Return the (x, y) coordinate for the center point of the cell that contains the specified text.  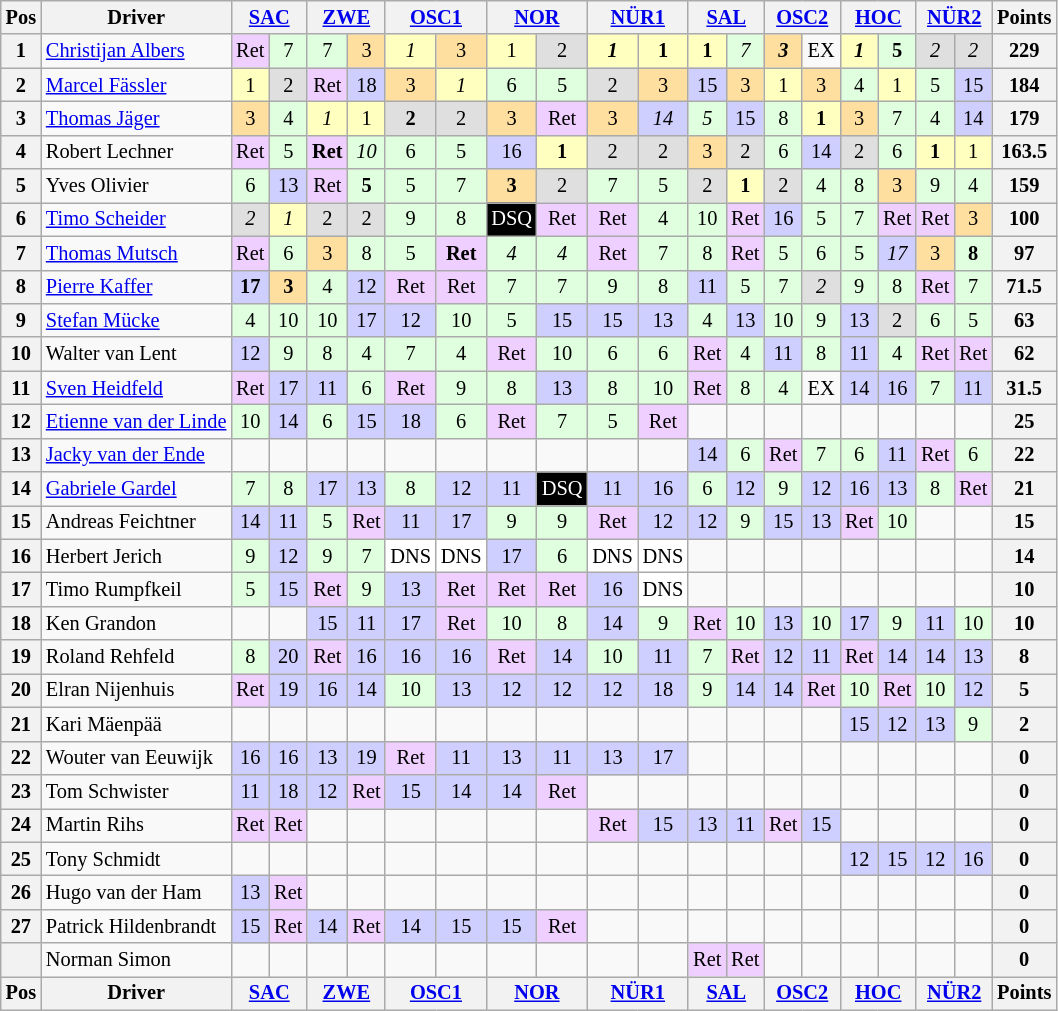
Thomas Jäger (136, 118)
71.5 (1024, 287)
159 (1024, 186)
27 (21, 926)
Hugo van der Ham (136, 892)
Robert Lechner (136, 152)
Roland Rehfeld (136, 657)
24 (21, 825)
62 (1024, 354)
Wouter van Eeuwijk (136, 758)
97 (1024, 253)
Herbert Jerich (136, 556)
23 (21, 791)
Norman Simon (136, 960)
Patrick Hildenbrandt (136, 926)
26 (21, 892)
Etienne van der Linde (136, 421)
Martin Rihs (136, 825)
63 (1024, 320)
100 (1024, 219)
Tony Schmidt (136, 859)
Gabriele Gardel (136, 489)
Timo Scheider (136, 219)
Andreas Feichtner (136, 522)
163.5 (1024, 152)
Stefan Mücke (136, 320)
184 (1024, 85)
Jacky van der Ende (136, 455)
Marcel Fässler (136, 85)
Tom Schwister (136, 791)
Thomas Mutsch (136, 253)
31.5 (1024, 388)
Kari Mäenpää (136, 724)
Sven Heidfeld (136, 388)
Yves Olivier (136, 186)
Pierre Kaffer (136, 287)
Walter van Lent (136, 354)
Timo Rumpfkeil (136, 589)
229 (1024, 51)
Christijan Albers (136, 51)
179 (1024, 118)
Elran Nijenhuis (136, 690)
Ken Grandon (136, 623)
